Identify which cell holds the provided text, then report its [x, y] central coordinate. 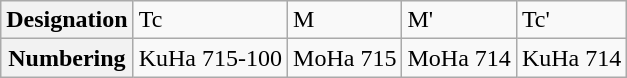
Tc' [571, 20]
MoHa 715 [345, 58]
MoHa 714 [459, 58]
M' [459, 20]
KuHa 715-100 [210, 58]
Numbering [67, 58]
KuHa 714 [571, 58]
Tc [210, 20]
M [345, 20]
Designation [67, 20]
